Search for the cell housing the specified text and yield its (X, Y) center coordinate. 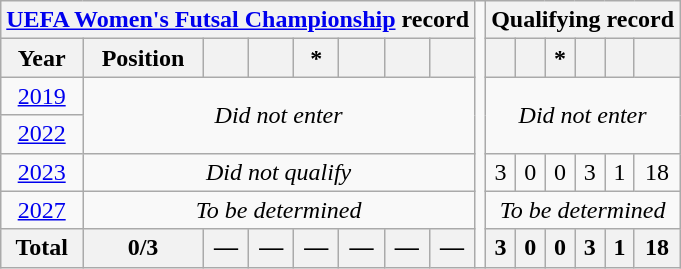
2023 (42, 172)
Position (144, 58)
Total (42, 248)
2027 (42, 210)
Year (42, 58)
0/3 (144, 248)
2019 (42, 96)
2022 (42, 134)
Did not qualify (279, 172)
Qualifying record (583, 20)
UEFA Women's Futsal Championship record (238, 20)
